Provide the (X, Y) coordinate of the cell's center where the given text is located.  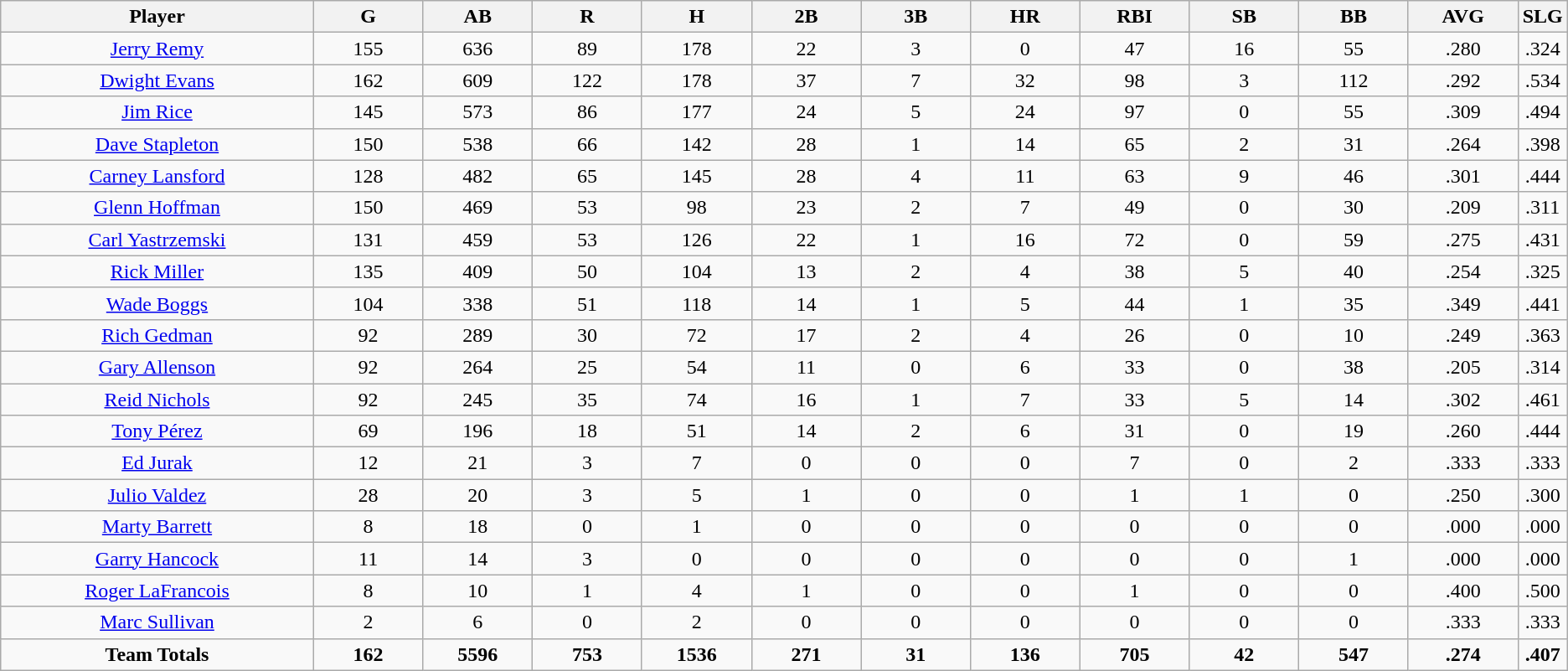
H (697, 17)
44 (1134, 303)
753 (588, 654)
HR (1025, 17)
118 (697, 303)
46 (1354, 176)
Carney Lansford (157, 176)
Marty Barrett (157, 527)
.494 (1543, 112)
25 (588, 367)
.205 (1462, 367)
20 (477, 495)
.209 (1462, 208)
AVG (1462, 17)
97 (1134, 112)
482 (477, 176)
Player (157, 17)
.311 (1543, 208)
.250 (1462, 495)
409 (477, 271)
Garry Hancock (157, 559)
.302 (1462, 400)
.325 (1543, 271)
.254 (1462, 271)
59 (1354, 240)
.309 (1462, 112)
AB (477, 17)
469 (477, 208)
.461 (1543, 400)
264 (477, 367)
.301 (1462, 176)
.349 (1462, 303)
Carl Yastrzemski (157, 240)
17 (806, 335)
Jerry Remy (157, 49)
9 (1245, 176)
54 (697, 367)
Rick Miller (157, 271)
Glenn Hoffman (157, 208)
245 (477, 400)
636 (477, 49)
Rich Gedman (157, 335)
.324 (1543, 49)
Dwight Evans (157, 80)
SB (1245, 17)
196 (477, 431)
1536 (697, 654)
86 (588, 112)
32 (1025, 80)
155 (369, 49)
Dave Stapleton (157, 144)
21 (477, 463)
RBI (1134, 17)
.249 (1462, 335)
.534 (1543, 80)
47 (1134, 49)
37 (806, 80)
26 (1134, 335)
547 (1354, 654)
459 (477, 240)
112 (1354, 80)
.500 (1543, 591)
.260 (1462, 431)
49 (1134, 208)
.400 (1462, 591)
Tony Pérez (157, 431)
74 (697, 400)
Gary Allenson (157, 367)
R (588, 17)
573 (477, 112)
289 (477, 335)
23 (806, 208)
126 (697, 240)
3B (916, 17)
13 (806, 271)
63 (1134, 176)
609 (477, 80)
.292 (1462, 80)
338 (477, 303)
705 (1134, 654)
.275 (1462, 240)
142 (697, 144)
50 (588, 271)
SLG (1543, 17)
.264 (1462, 144)
69 (369, 431)
128 (369, 176)
2B (806, 17)
Team Totals (157, 654)
.398 (1543, 144)
136 (1025, 654)
131 (369, 240)
40 (1354, 271)
.300 (1543, 495)
Jim Rice (157, 112)
Ed Jurak (157, 463)
.441 (1543, 303)
.314 (1543, 367)
135 (369, 271)
Wade Boggs (157, 303)
19 (1354, 431)
5596 (477, 654)
.280 (1462, 49)
.363 (1543, 335)
.431 (1543, 240)
Julio Valdez (157, 495)
538 (477, 144)
.274 (1462, 654)
66 (588, 144)
Roger LaFrancois (157, 591)
BB (1354, 17)
122 (588, 80)
.407 (1543, 654)
Marc Sullivan (157, 622)
271 (806, 654)
177 (697, 112)
89 (588, 49)
42 (1245, 654)
12 (369, 463)
G (369, 17)
Reid Nichols (157, 400)
